From the cell containing the given text, extract its center point as [X, Y] coordinate. 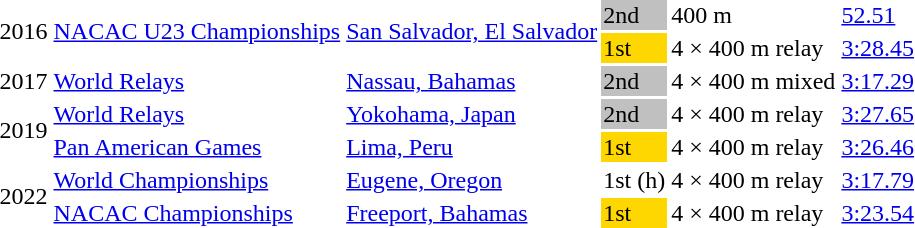
Yokohama, Japan [472, 114]
Pan American Games [197, 147]
Freeport, Bahamas [472, 213]
1st (h) [634, 180]
4 × 400 m mixed [754, 81]
NACAC Championships [197, 213]
NACAC U23 Championships [197, 32]
Nassau, Bahamas [472, 81]
Eugene, Oregon [472, 180]
400 m [754, 15]
World Championships [197, 180]
Lima, Peru [472, 147]
San Salvador, El Salvador [472, 32]
